Identify which cell holds the provided text, then report its [x, y] central coordinate. 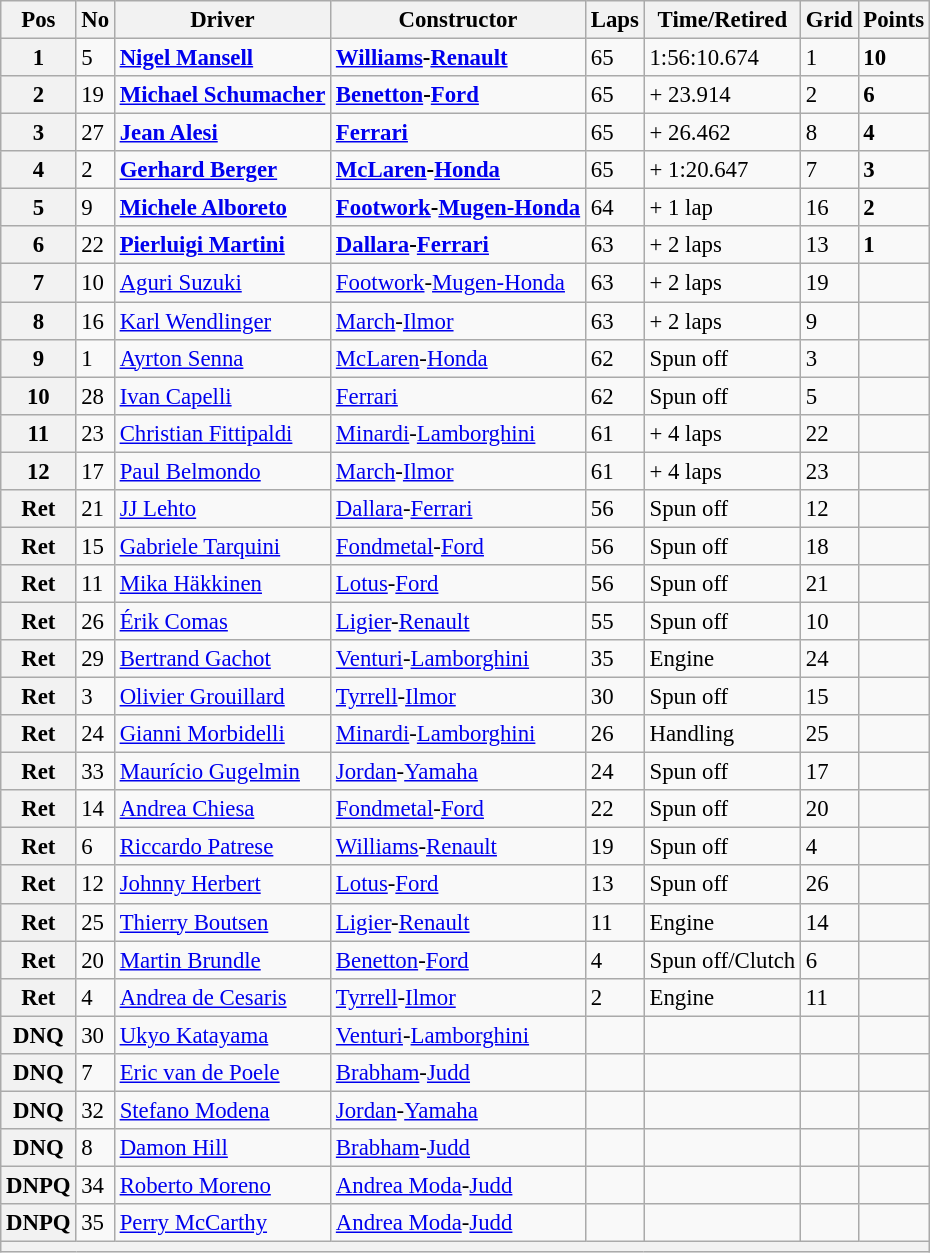
Andrea Chiesa [222, 809]
Andrea de Cesaris [222, 997]
+ 23.914 [722, 95]
Michael Schumacher [222, 95]
Handling [722, 734]
29 [95, 659]
34 [95, 1185]
1:56:10.674 [722, 58]
Roberto Moreno [222, 1185]
18 [830, 546]
Martin Brundle [222, 960]
Karl Wendlinger [222, 321]
Michele Alboreto [222, 208]
32 [95, 1110]
+ 1 lap [722, 208]
Maurício Gugelmin [222, 772]
Grid [830, 20]
Driver [222, 20]
Ayrton Senna [222, 358]
Aguri Suzuki [222, 283]
Paul Belmondo [222, 471]
Mika Häkkinen [222, 584]
Time/Retired [722, 20]
Ivan Capelli [222, 396]
+ 1:20.647 [722, 170]
55 [614, 621]
Érik Comas [222, 621]
27 [95, 133]
Ukyo Katayama [222, 1035]
Points [894, 20]
Constructor [458, 20]
Stefano Modena [222, 1110]
Spun off/Clutch [722, 960]
Pos [38, 20]
Eric van de Poele [222, 1073]
28 [95, 396]
Thierry Boutsen [222, 922]
Perry McCarthy [222, 1223]
Gianni Morbidelli [222, 734]
Johnny Herbert [222, 885]
Riccardo Patrese [222, 847]
Christian Fittipaldi [222, 433]
Jean Alesi [222, 133]
Pierluigi Martini [222, 245]
JJ Lehto [222, 509]
64 [614, 208]
+ 26.462 [722, 133]
Olivier Grouillard [222, 697]
33 [95, 772]
Bertrand Gachot [222, 659]
Gabriele Tarquini [222, 546]
Laps [614, 20]
Gerhard Berger [222, 170]
Nigel Mansell [222, 58]
No [95, 20]
Damon Hill [222, 1148]
